Return (x, y) of the center of cell containing provided text 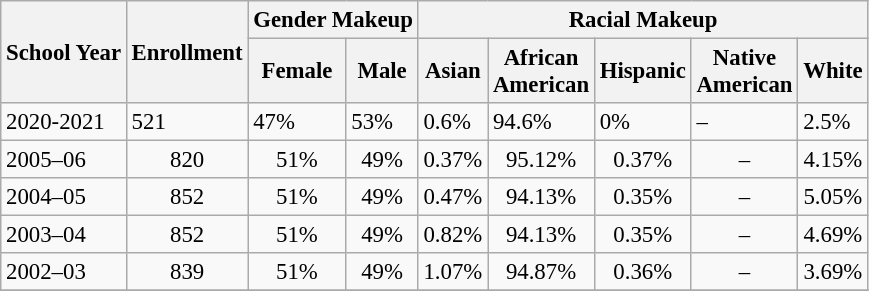
94.6% (542, 122)
53% (382, 122)
Female (297, 72)
Male (382, 72)
Enrollment (187, 52)
4.69% (833, 235)
2005–06 (64, 160)
521 (187, 122)
2.5% (833, 122)
5.05% (833, 197)
0.47% (452, 197)
African American (542, 72)
4.15% (833, 160)
Native American (744, 72)
0.6% (452, 122)
820 (187, 160)
0.82% (452, 235)
Gender Makeup (333, 20)
Hispanic (642, 72)
2020-2021 (64, 122)
0% (642, 122)
2004–05 (64, 197)
47% (297, 122)
White (833, 72)
Racial Makeup (643, 20)
Asian (452, 72)
School Year (64, 52)
95.12% (542, 160)
2003–04 (64, 235)
